Identify which cell holds the provided text, then report its (x, y) central coordinate. 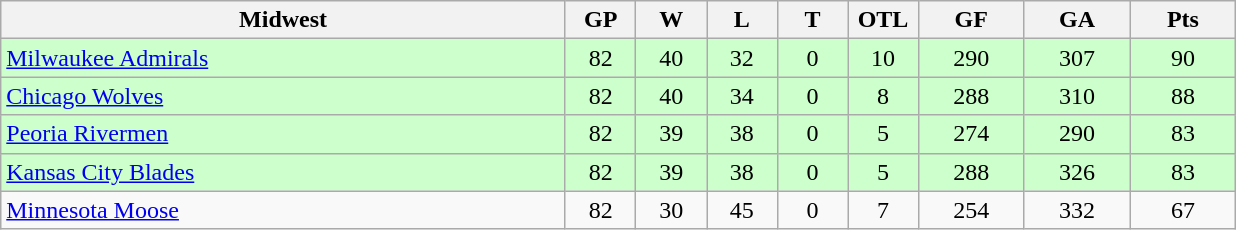
L (742, 20)
Chicago Wolves (284, 96)
GP (600, 20)
OTL (884, 20)
Pts (1183, 20)
Minnesota Moose (284, 210)
W (672, 20)
Milwaukee Admirals (284, 58)
GA (1077, 20)
T (812, 20)
Midwest (284, 20)
88 (1183, 96)
310 (1077, 96)
90 (1183, 58)
332 (1077, 210)
307 (1077, 58)
8 (884, 96)
30 (672, 210)
274 (971, 134)
32 (742, 58)
45 (742, 210)
Peoria Rivermen (284, 134)
GF (971, 20)
10 (884, 58)
254 (971, 210)
67 (1183, 210)
7 (884, 210)
Kansas City Blades (284, 172)
34 (742, 96)
326 (1077, 172)
